Capture the cell that displays the provided text and extract its (x, y) central coordinate. 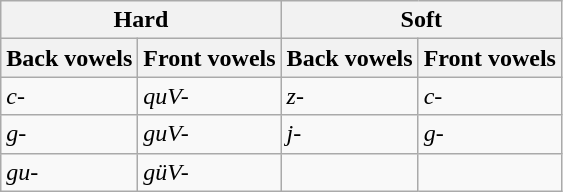
gu- (70, 172)
güV- (210, 172)
Hard (141, 20)
z- (350, 96)
guV- (210, 134)
quV- (210, 96)
Soft (421, 20)
j- (350, 134)
